Return [x, y] of the center of cell containing provided text 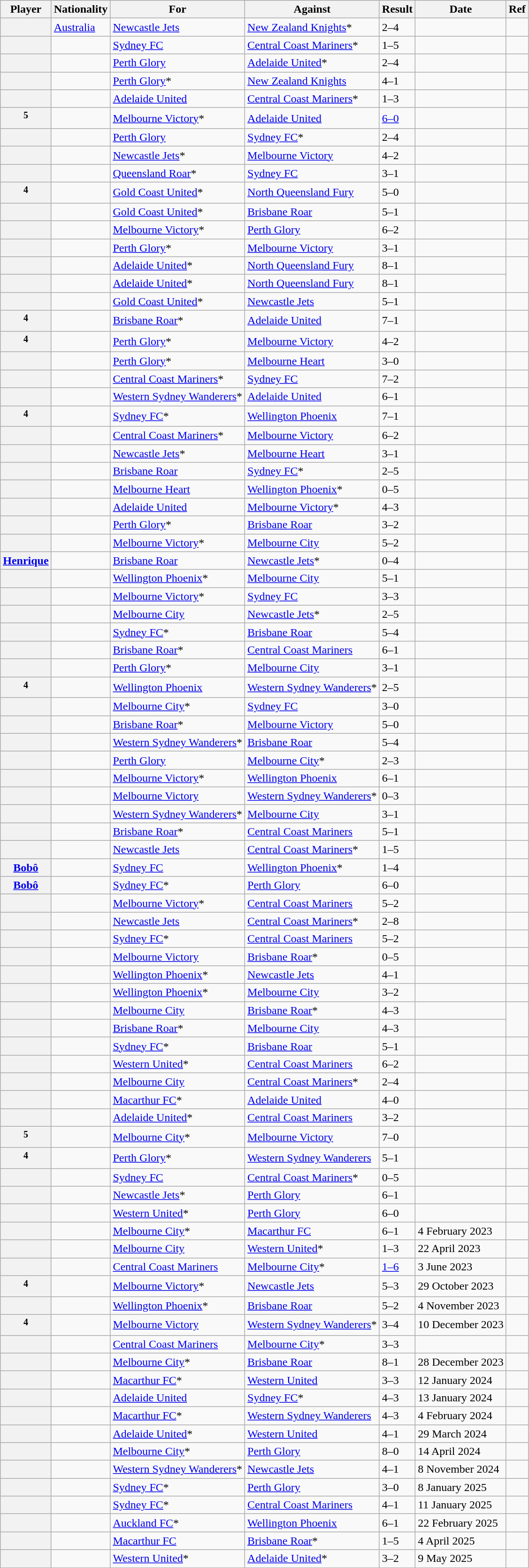
Queensland Roar* [177, 173]
0–3 [397, 796]
Player [26, 9]
1–4 [397, 868]
9 May 2025 [461, 1559]
8 November 2024 [461, 1469]
Nationality [81, 9]
Henrique [26, 561]
8–0 [397, 1452]
2–3 [397, 760]
Result [397, 9]
Date [461, 9]
3 June 2023 [461, 1267]
10 December 2023 [461, 1325]
29 March 2024 [461, 1434]
Australia [81, 27]
7–0 [397, 1137]
5–3 [397, 1286]
4 February 2024 [461, 1415]
1–6 [397, 1267]
For [177, 9]
3–4 [397, 1325]
Ref [517, 9]
8 January 2025 [461, 1487]
New Zealand Knights [313, 81]
29 October 2023 [461, 1286]
2–8 [397, 921]
New Zealand Knights* [313, 27]
Against [313, 9]
13 January 2024 [461, 1398]
28 December 2023 [461, 1362]
4 November 2023 [461, 1306]
4 February 2023 [461, 1231]
7–2 [397, 379]
22 April 2023 [461, 1249]
14 April 2024 [461, 1452]
Auckland FC* [177, 1523]
4 April 2025 [461, 1541]
0–4 [397, 561]
4–0 [397, 1099]
12 January 2024 [461, 1380]
11 January 2025 [461, 1505]
22 February 2025 [461, 1523]
